Extract the [x, y] coordinate from the center of the cell holding the provided text.  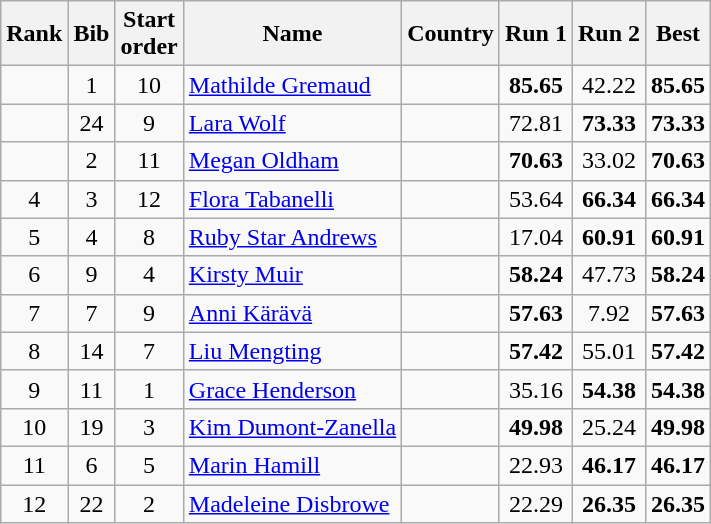
Lara Wolf [292, 123]
22.29 [536, 503]
42.22 [608, 85]
33.02 [608, 161]
Name [292, 34]
55.01 [608, 351]
22.93 [536, 465]
19 [92, 427]
47.73 [608, 275]
17.04 [536, 237]
Rank [34, 34]
Run 2 [608, 34]
Madeleine Disbrowe [292, 503]
Anni Kärävä [292, 313]
Kirsty Muir [292, 275]
53.64 [536, 199]
Best [678, 34]
Mathilde Gremaud [292, 85]
Ruby Star Andrews [292, 237]
Startorder [149, 34]
Marin Hamill [292, 465]
Country [451, 34]
35.16 [536, 389]
Grace Henderson [292, 389]
7.92 [608, 313]
72.81 [536, 123]
22 [92, 503]
Flora Tabanelli [292, 199]
Kim Dumont-Zanella [292, 427]
Run 1 [536, 34]
24 [92, 123]
Liu Mengting [292, 351]
Bib [92, 34]
Megan Oldham [292, 161]
25.24 [608, 427]
14 [92, 351]
